Detect which cell encompasses the target text, then output its (x, y) center coordinate. 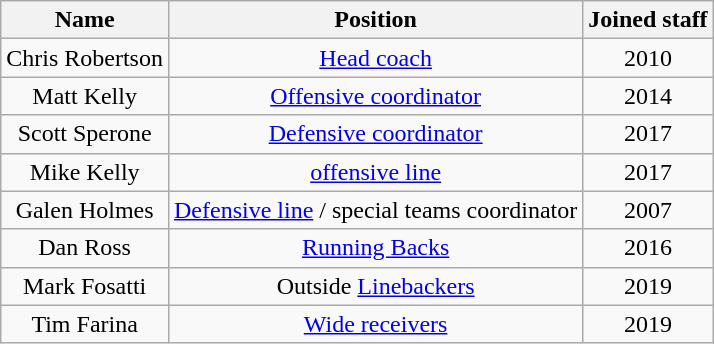
Galen Holmes (85, 210)
Wide receivers (375, 324)
Defensive line / special teams coordinator (375, 210)
Mark Fosatti (85, 286)
Offensive coordinator (375, 96)
Dan Ross (85, 248)
2007 (648, 210)
Name (85, 20)
Defensive coordinator (375, 134)
2016 (648, 248)
Running Backs (375, 248)
Matt Kelly (85, 96)
Tim Farina (85, 324)
Mike Kelly (85, 172)
2010 (648, 58)
Scott Sperone (85, 134)
2014 (648, 96)
Position (375, 20)
Chris Robertson (85, 58)
offensive line (375, 172)
Outside Linebackers (375, 286)
Joined staff (648, 20)
Head coach (375, 58)
